Detect which cell encompasses the target text, then output its [x, y] center coordinate. 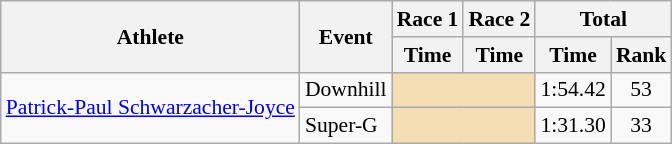
53 [642, 90]
Race 1 [428, 19]
1:31.30 [572, 126]
Total [603, 19]
Rank [642, 55]
Super-G [346, 126]
Downhill [346, 90]
Patrick-Paul Schwarzacher-Joyce [150, 108]
1:54.42 [572, 90]
Race 2 [499, 19]
Athlete [150, 36]
Event [346, 36]
33 [642, 126]
